Identify which cell holds the provided text, then report its [x, y] central coordinate. 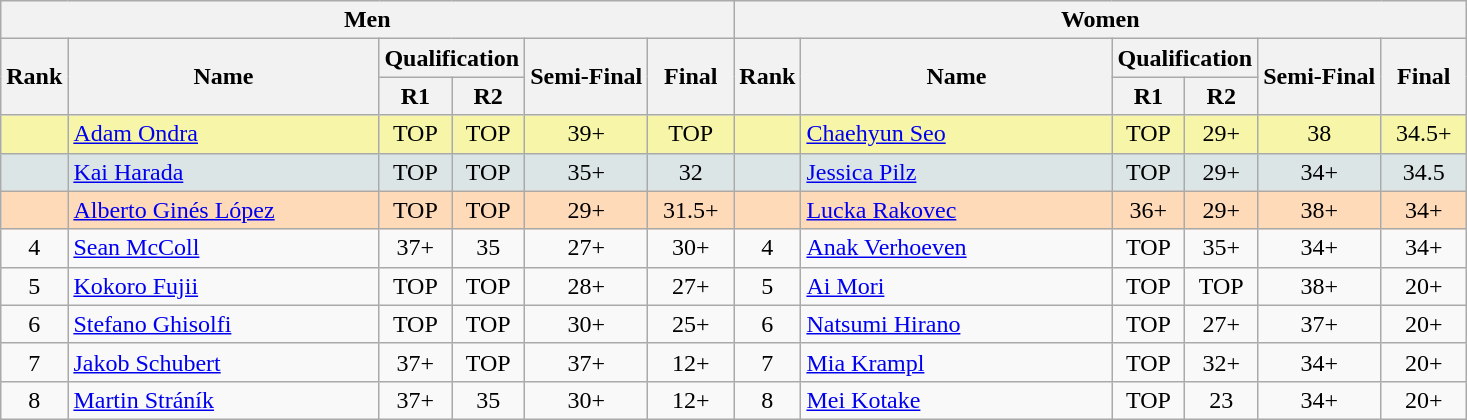
39+ [586, 134]
Stefano Ghisolfi [224, 324]
Jessica Pilz [956, 172]
Kai Harada [224, 172]
23 [1222, 400]
Martin Stráník [224, 400]
Alberto Ginés López [224, 210]
38 [1320, 134]
36+ [1148, 210]
Kokoro Fujii [224, 286]
Ai Mori [956, 286]
Sean McColl [224, 248]
Lucka Rakovec [956, 210]
Mia Krampl [956, 362]
28+ [586, 286]
Natsumi Hirano [956, 324]
Adam Ondra [224, 134]
32+ [1222, 362]
Women [1100, 20]
Mei Kotake [956, 400]
Chaehyun Seo [956, 134]
32 [691, 172]
34.5 [1424, 172]
Anak Verhoeven [956, 248]
34.5+ [1424, 134]
Jakob Schubert [224, 362]
25+ [691, 324]
Men [368, 20]
31.5+ [691, 210]
